Locate the cell with the specified text and output its [x, y] center coordinate. 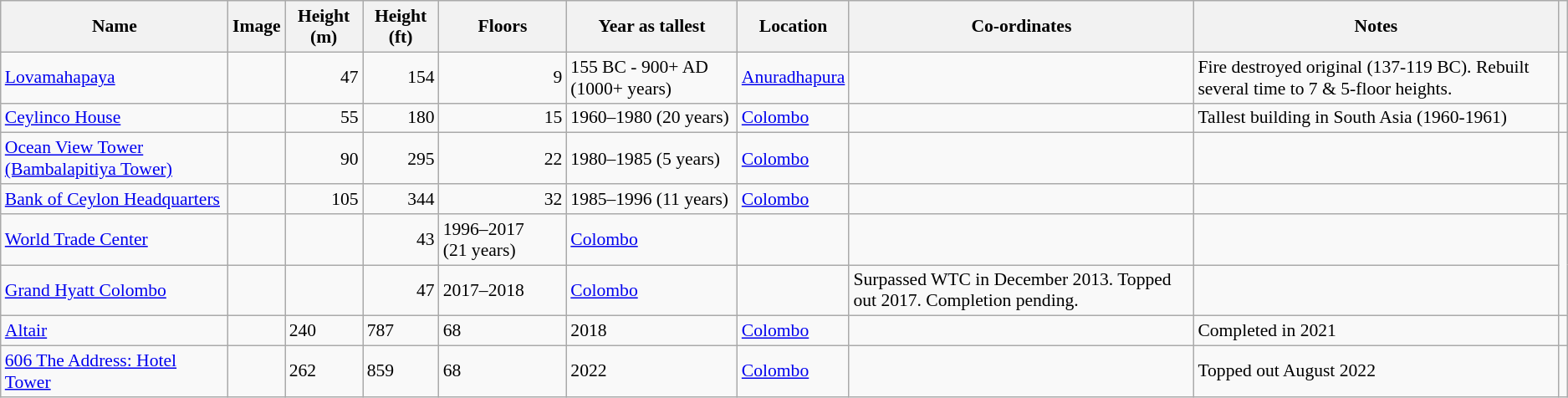
155 BC - 900+ AD (1000+ years) [651, 77]
Lovamahapaya [115, 77]
Ceylinco House [115, 118]
Year as tallest [651, 27]
Ocean View Tower (Bambalapitiya Tower) [115, 159]
55 [324, 118]
105 [324, 199]
15 [503, 118]
606 The Address: Hotel Tower [115, 371]
1985–1996 (11 years) [651, 199]
Grand Hyatt Colombo [115, 291]
9 [503, 77]
344 [401, 199]
Surpassed WTC in December 2013. Topped out 2017. Completion pending. [1021, 291]
Name [115, 27]
Height (ft) [401, 27]
295 [401, 159]
240 [324, 331]
Anuradhapura [794, 77]
859 [401, 371]
43 [401, 239]
Image [257, 27]
Floors [503, 27]
World Trade Center [115, 239]
Altair [115, 331]
154 [401, 77]
Height (m) [324, 27]
Co-ordinates [1021, 27]
Location [794, 27]
Bank of Ceylon Headquarters [115, 199]
2018 [651, 331]
32 [503, 199]
22 [503, 159]
Completed in 2021 [1376, 331]
180 [401, 118]
2022 [651, 371]
262 [324, 371]
1980–1985 (5 years) [651, 159]
2017–2018 [503, 291]
1960–1980 (20 years) [651, 118]
787 [401, 331]
1996–2017 (21 years) [503, 239]
90 [324, 159]
Tallest building in South Asia (1960-1961) [1376, 118]
Topped out August 2022 [1376, 371]
Notes [1376, 27]
Fire destroyed original (137-119 BC). Rebuilt several time to 7 & 5-floor heights. [1376, 77]
